Pinpoint the cell where the given text exists, returning its (X, Y) midpoint coordinate. 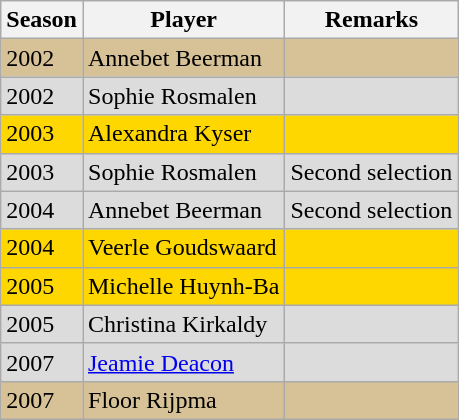
Season (42, 20)
Alexandra Kyser (183, 134)
Veerle Goudswaard (183, 248)
Michelle Huynh-Ba (183, 286)
Floor Rijpma (183, 400)
Jeamie Deacon (183, 362)
Christina Kirkaldy (183, 324)
Player (183, 20)
Remarks (372, 20)
